Return (x, y) of the center of cell containing provided text 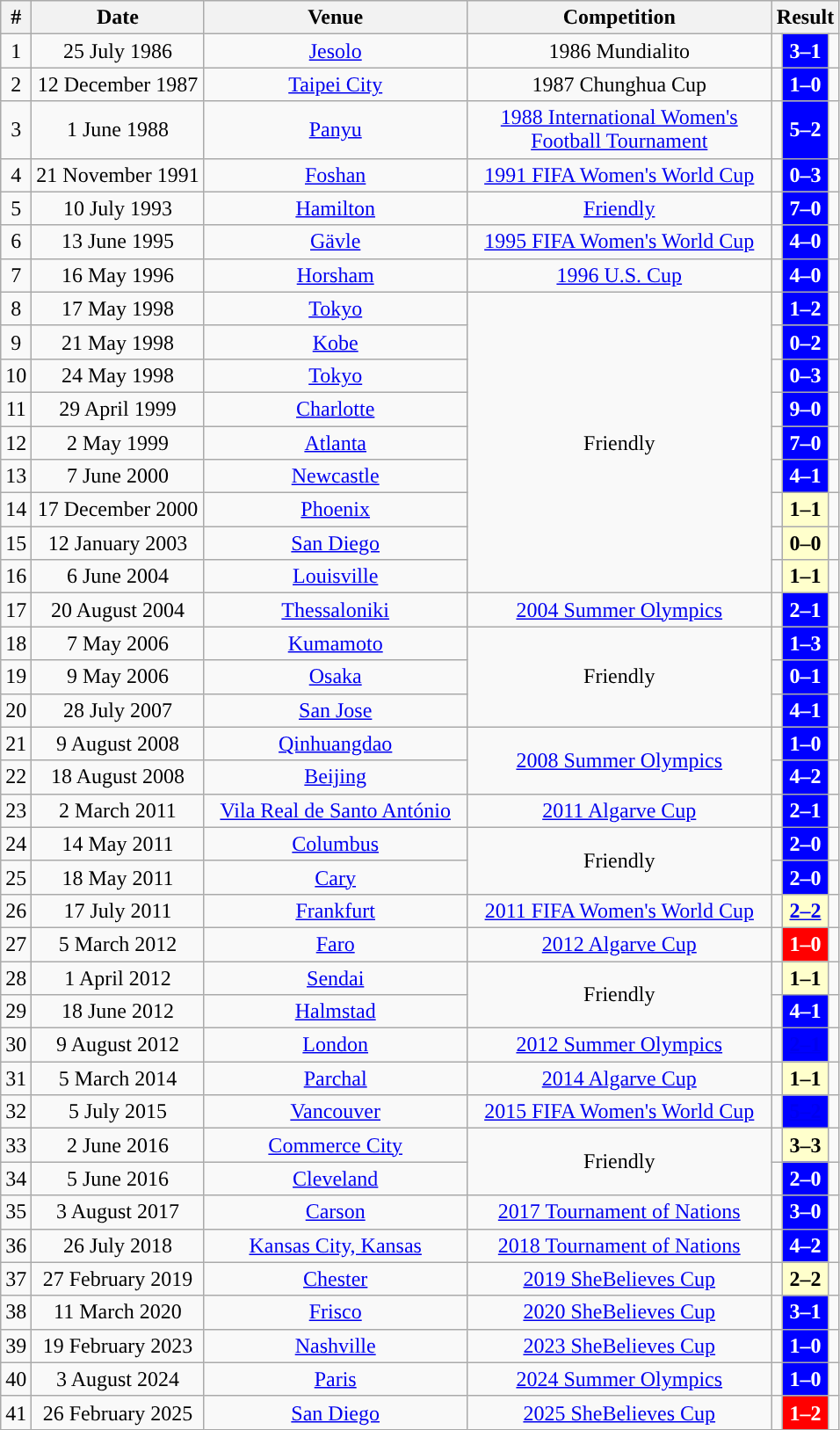
# (16, 18)
5 March 2012 (118, 944)
0–2 (806, 342)
40 (16, 1379)
20 August 2004 (118, 610)
Vancouver (336, 1112)
Atlanta (336, 442)
Nashville (336, 1346)
1–3 (806, 643)
1988 International Women's Football Tournament (619, 130)
1995 FIFA Women's World Cup (619, 242)
Date (118, 18)
12 (16, 442)
13 June 1995 (118, 242)
18 August 2008 (118, 777)
3–3 (806, 1145)
18 (16, 643)
1 (16, 51)
1996 U.S. Cup (619, 275)
Result (805, 18)
Kansas City, Kansas (336, 1245)
6 June 2004 (118, 577)
4 (16, 175)
Columbus (336, 844)
9 (16, 342)
2 May 1999 (118, 442)
Thessaloniki (336, 610)
9 May 2006 (118, 677)
10 (16, 375)
16 May 1996 (118, 275)
25 July 1986 (118, 51)
Chester (336, 1279)
1986 Mundialito (619, 51)
11 (16, 409)
San Jose (336, 710)
28 July 2007 (118, 710)
Kobe (336, 342)
2024 Summer Olympics (619, 1379)
0–1 (806, 677)
17 December 2000 (118, 510)
8 (16, 309)
5 July 2015 (118, 1112)
35 (16, 1212)
7 June 2000 (118, 476)
13 (16, 476)
Cleveland (336, 1179)
26 February 2025 (118, 1412)
14 (16, 510)
Qinhuangdao (336, 744)
30 (16, 1045)
12 December 1987 (118, 84)
33 (16, 1145)
9–0 (806, 409)
19 February 2023 (118, 1346)
2004 Summer Olympics (619, 610)
2020 SheBelieves Cup (619, 1312)
Charlotte (336, 409)
1 June 1988 (118, 130)
38 (16, 1312)
Parchal (336, 1078)
7 May 2006 (118, 643)
31 (16, 1078)
Newcastle (336, 476)
Venue (336, 18)
5 March 2014 (118, 1078)
26 (16, 911)
17 July 2011 (118, 911)
Cary (336, 877)
Phoenix (336, 510)
3 August 2024 (118, 1379)
18 May 2011 (118, 877)
Osaka (336, 677)
1987 Chunghua Cup (619, 84)
Beijing (336, 777)
2 March 2011 (118, 810)
Panyu (336, 130)
3 August 2017 (118, 1212)
2011 FIFA Women's World Cup (619, 911)
2018 Tournament of Nations (619, 1245)
3–0 (806, 1212)
Horsham (336, 275)
Jesolo (336, 51)
14 May 2011 (118, 844)
London (336, 1045)
32 (16, 1112)
2012 Summer Olympics (619, 1045)
5 June 2016 (118, 1179)
15 (16, 543)
21 November 1991 (118, 175)
37 (16, 1279)
2012 Algarve Cup (619, 944)
25 (16, 877)
9 August 2008 (118, 744)
12 January 2003 (118, 543)
0–0 (806, 543)
19 (16, 677)
2 (16, 84)
Foshan (336, 175)
21 May 1998 (118, 342)
34 (16, 1179)
Louisville (336, 577)
2025 SheBelieves Cup (619, 1412)
27 February 2019 (118, 1279)
2014 Algarve Cup (619, 1078)
Frankfurt (336, 911)
Carson (336, 1212)
2 June 2016 (118, 1145)
Taipei City (336, 84)
2017 Tournament of Nations (619, 1212)
Halmstad (336, 1012)
9 August 2012 (118, 1045)
41 (16, 1412)
20 (16, 710)
6 (16, 242)
2011 Algarve Cup (619, 810)
26 July 2018 (118, 1245)
29 (16, 1012)
3 (16, 130)
Commerce City (336, 1145)
22 (16, 777)
16 (16, 577)
1991 FIFA Women's World Cup (619, 175)
17 May 1998 (118, 309)
1 April 2012 (118, 978)
18 June 2012 (118, 1012)
Kumamoto (336, 643)
28 (16, 978)
Faro (336, 944)
2019 SheBelieves Cup (619, 1279)
24 (16, 844)
11 March 2020 (118, 1312)
17 (16, 610)
23 (16, 810)
2015 FIFA Women's World Cup (619, 1112)
Paris (336, 1379)
Hamilton (336, 208)
27 (16, 944)
5 (16, 208)
36 (16, 1245)
Gävle (336, 242)
29 April 1999 (118, 409)
Frisco (336, 1312)
7 (16, 275)
Competition (619, 18)
2008 Summer Olympics (619, 760)
21 (16, 744)
10 July 1993 (118, 208)
39 (16, 1346)
24 May 1998 (118, 375)
Vila Real de Santo António (336, 810)
Sendai (336, 978)
2023 SheBelieves Cup (619, 1346)
